Capture the cell that displays the provided text and extract its [X, Y] central coordinate. 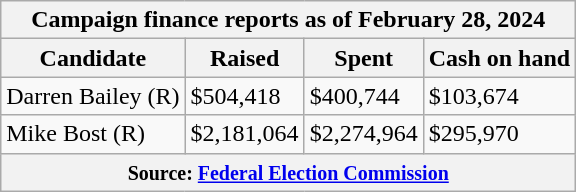
$504,418 [244, 96]
Campaign finance reports as of February 28, 2024 [288, 20]
$103,674 [499, 96]
Candidate [93, 58]
Source: Federal Election Commission [288, 172]
Raised [244, 58]
Mike Bost (R) [93, 134]
Darren Bailey (R) [93, 96]
Spent [364, 58]
$400,744 [364, 96]
$2,181,064 [244, 134]
$295,970 [499, 134]
Cash on hand [499, 58]
$2,274,964 [364, 134]
